Search for the cell housing the specified text and yield its [X, Y] center coordinate. 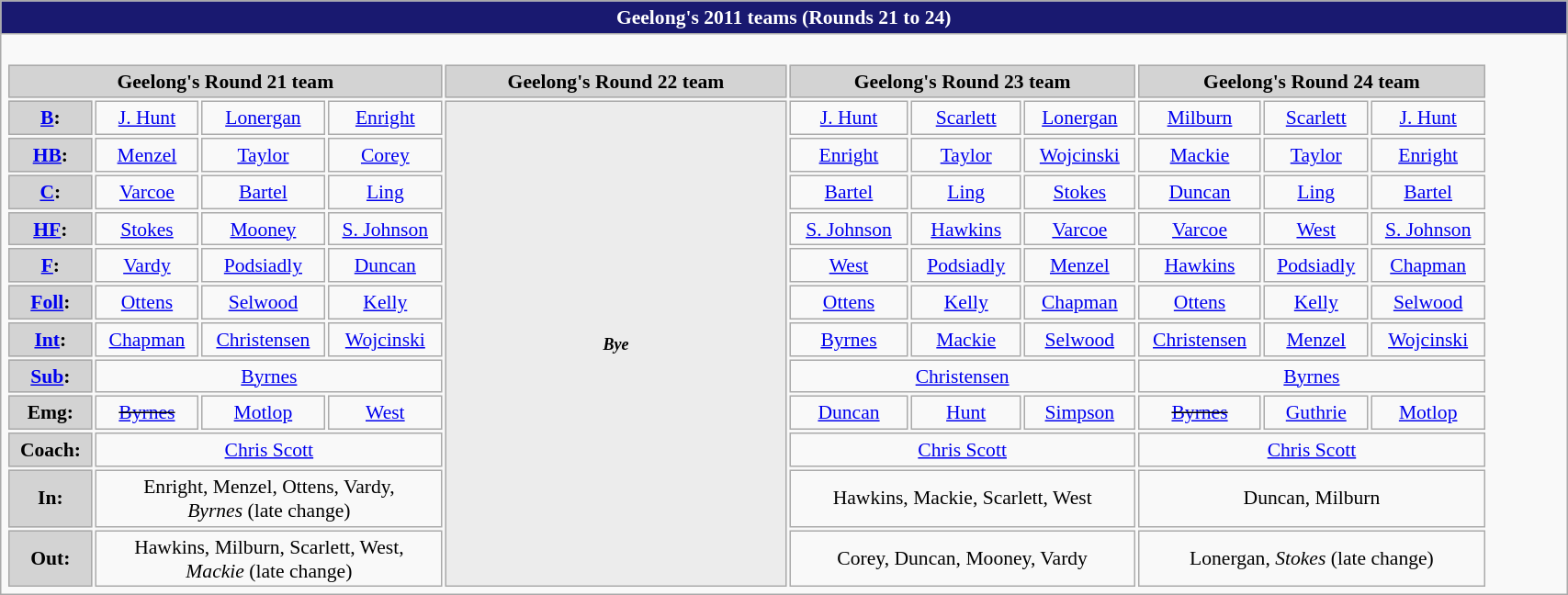
Corey, Duncan, Mooney, Vardy [963, 558]
Geelong's 2011 teams (Rounds 21 to 24) [784, 17]
C: [51, 193]
Coach: [51, 450]
Guthrie [1316, 413]
Bye [615, 344]
Hunt [966, 413]
Geelong's Round 22 team [615, 81]
In: [51, 500]
Duncan, Milburn [1312, 500]
Hawkins, Mackie, Scarlett, West [963, 500]
Foll: [51, 303]
Lonergan, Stokes (late change) [1312, 558]
Enright, Menzel, Ottens, Vardy, Byrnes (late change) [269, 500]
Geelong's Round 23 team [963, 81]
Mooney [263, 230]
Simpson [1079, 413]
F: [51, 266]
B: [51, 118]
HF: [51, 230]
HB: [51, 156]
Out: [51, 558]
Geelong's Round 24 team [1312, 81]
Int: [51, 340]
Hawkins, Milburn, Scarlett, West, Mackie (late change) [269, 558]
Milburn [1200, 118]
Vardy [147, 266]
Emg: [51, 413]
Corey [386, 156]
Sub: [51, 376]
Geelong's Round 21 team [226, 81]
